Return the [X, Y] coordinate for the center point of the cell that contains the specified text.  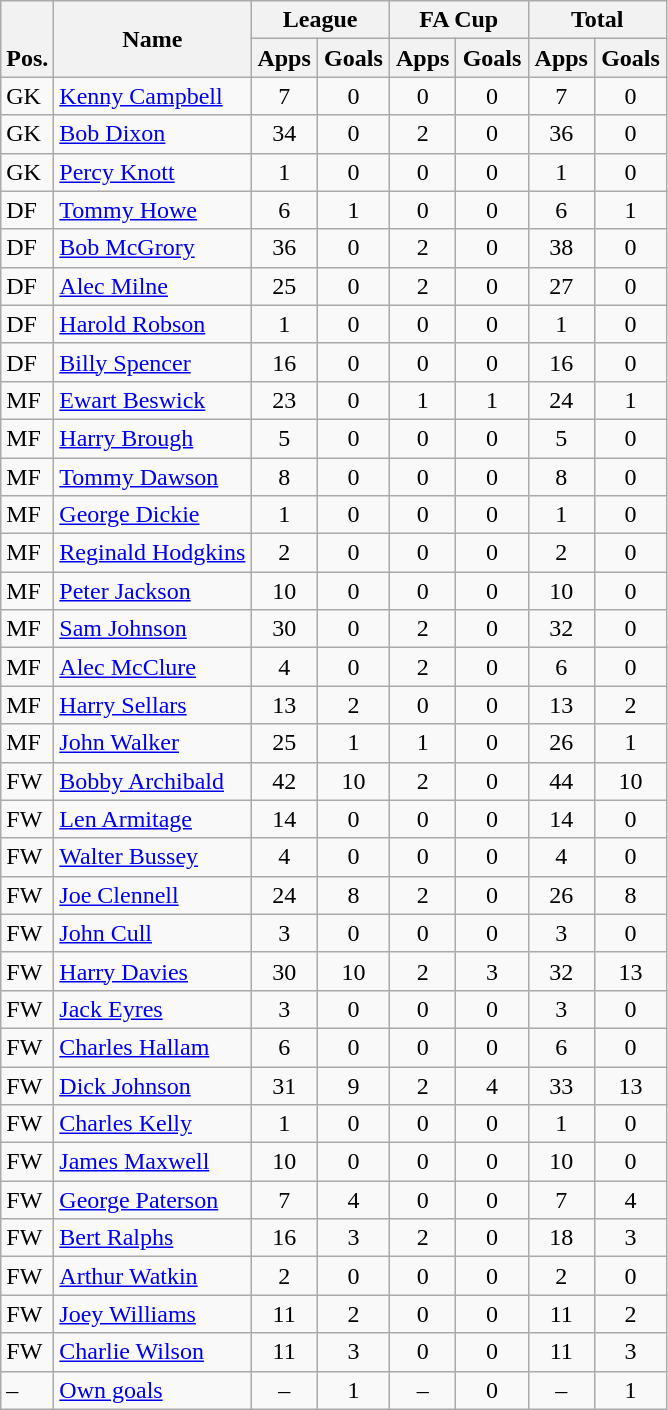
33 [562, 1085]
Joey Williams [152, 1314]
Harry Davies [152, 971]
Charles Hallam [152, 1047]
John Walker [152, 743]
Bob McGrory [152, 248]
Tommy Howe [152, 210]
James Maxwell [152, 1162]
27 [562, 286]
38 [562, 248]
Joe Clennell [152, 895]
Charlie Wilson [152, 1352]
Harold Robson [152, 324]
Walter Bussey [152, 857]
Peter Jackson [152, 591]
Reginald Hodgkins [152, 553]
Pos. [28, 39]
Dick Johnson [152, 1085]
League [320, 20]
34 [284, 134]
Sam Johnson [152, 629]
Total [598, 20]
John Cull [152, 933]
23 [284, 400]
Kenny Campbell [152, 96]
Name [152, 39]
42 [284, 781]
Arthur Watkin [152, 1276]
31 [284, 1085]
Tommy Dawson [152, 477]
Billy Spencer [152, 362]
Bobby Archibald [152, 781]
Harry Sellars [152, 705]
18 [562, 1238]
Charles Kelly [152, 1124]
FA Cup [458, 20]
Alec McClure [152, 667]
Len Armitage [152, 819]
Ewart Beswick [152, 400]
Bob Dixon [152, 134]
Harry Brough [152, 438]
George Dickie [152, 515]
44 [562, 781]
Own goals [152, 1390]
George Paterson [152, 1200]
Bert Ralphs [152, 1238]
Alec Milne [152, 286]
9 [353, 1085]
Jack Eyres [152, 1009]
Percy Knott [152, 172]
